Determine the (X, Y) coordinate at the center of the cell enclosing the given text.  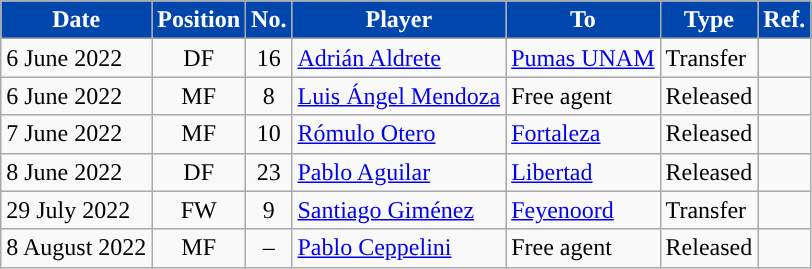
FW (199, 210)
– (269, 248)
23 (269, 172)
Ref. (784, 20)
Position (199, 20)
No. (269, 20)
Feyenoord (583, 210)
8 August 2022 (76, 248)
Pablo Aguilar (399, 172)
Luis Ángel Mendoza (399, 96)
Adrián Aldrete (399, 58)
Fortaleza (583, 134)
7 June 2022 (76, 134)
Player (399, 20)
To (583, 20)
10 (269, 134)
9 (269, 210)
8 June 2022 (76, 172)
Pumas UNAM (583, 58)
8 (269, 96)
Santiago Giménez (399, 210)
16 (269, 58)
Rómulo Otero (399, 134)
Date (76, 20)
Type (709, 20)
Libertad (583, 172)
Pablo Ceppelini (399, 248)
29 July 2022 (76, 210)
